Provide the [x, y] coordinate of the cell's center where the given text is located.  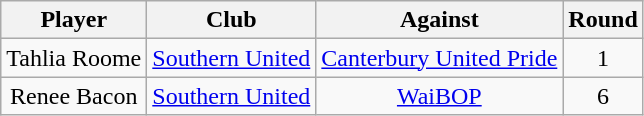
Club [232, 20]
WaiBOP [440, 96]
6 [603, 96]
Renee Bacon [74, 96]
Tahlia Roome [74, 58]
Player [74, 20]
Against [440, 20]
Canterbury United Pride [440, 58]
1 [603, 58]
Round [603, 20]
